Return the (X, Y) coordinate for the center point of the cell that contains the specified text.  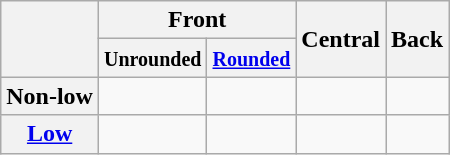
Unrounded (152, 58)
Rounded (252, 58)
Non-low (50, 96)
Central (341, 39)
Low (50, 134)
Front (196, 20)
Back (418, 39)
